Return (x, y) of the center of cell containing provided text 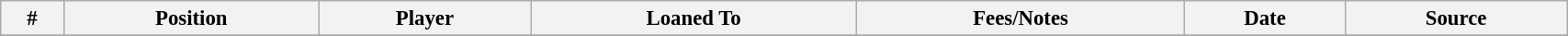
Date (1264, 18)
Loaned To (694, 18)
Position (191, 18)
# (33, 18)
Player (424, 18)
Fees/Notes (1021, 18)
Source (1457, 18)
